Return the (X, Y) coordinate for the center point of the cell that contains the specified text.  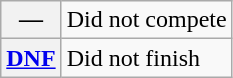
DNF (31, 58)
Did not finish (146, 58)
Did not compete (146, 20)
— (31, 20)
